From the cell containing the given text, extract its center point as (X, Y) coordinate. 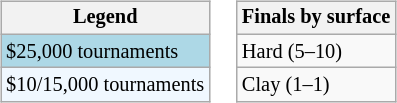
Finals by surface (316, 18)
Clay (1–1) (316, 85)
Legend (105, 18)
$25,000 tournaments (105, 51)
Hard (5–10) (316, 51)
$10/15,000 tournaments (105, 85)
